Determine the (X, Y) coordinate at the center of the cell enclosing the given text.  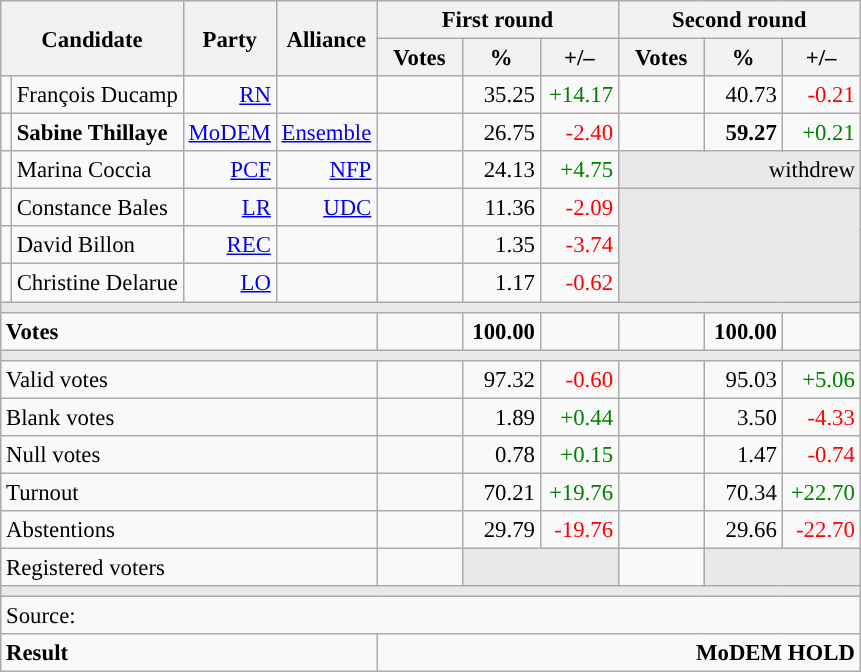
-0.60 (579, 379)
0.78 (501, 455)
LO (230, 283)
-2.40 (579, 133)
NFP (326, 170)
+22.70 (821, 492)
+0.21 (821, 133)
Source: (430, 616)
Party (230, 38)
+0.15 (579, 455)
PCF (230, 170)
MoDEM HOLD (619, 653)
29.66 (743, 530)
35.25 (501, 95)
11.36 (501, 208)
+4.75 (579, 170)
François Ducamp (97, 95)
Registered voters (189, 567)
Alliance (326, 38)
+0.44 (579, 417)
Ensemble (326, 133)
1.35 (501, 245)
3.50 (743, 417)
-4.33 (821, 417)
Result (189, 653)
-3.74 (579, 245)
Turnout (189, 492)
RN (230, 95)
+19.76 (579, 492)
24.13 (501, 170)
70.21 (501, 492)
70.34 (743, 492)
-0.21 (821, 95)
Valid votes (189, 379)
-19.76 (579, 530)
Second round (739, 20)
Marina Coccia (97, 170)
+14.17 (579, 95)
26.75 (501, 133)
-22.70 (821, 530)
1.89 (501, 417)
1.17 (501, 283)
David Billon (97, 245)
-2.09 (579, 208)
Null votes (189, 455)
1.47 (743, 455)
Christine Delarue (97, 283)
+5.06 (821, 379)
REC (230, 245)
-0.74 (821, 455)
MoDEM (230, 133)
UDC (326, 208)
95.03 (743, 379)
40.73 (743, 95)
LR (230, 208)
-0.62 (579, 283)
29.79 (501, 530)
withdrew (739, 170)
Constance Bales (97, 208)
97.32 (501, 379)
Sabine Thillaye (97, 133)
Blank votes (189, 417)
59.27 (743, 133)
Candidate (92, 38)
Abstentions (189, 530)
First round (498, 20)
